Detect which cell encompasses the target text, then output its [X, Y] center coordinate. 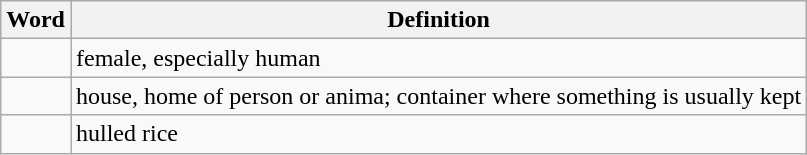
house, home of person or anima; container where something is usually kept [438, 96]
Word [36, 20]
female, especially human [438, 58]
hulled rice [438, 134]
Definition [438, 20]
